For the text-containing cell, return its midpoint in (x, y) coordinate format. 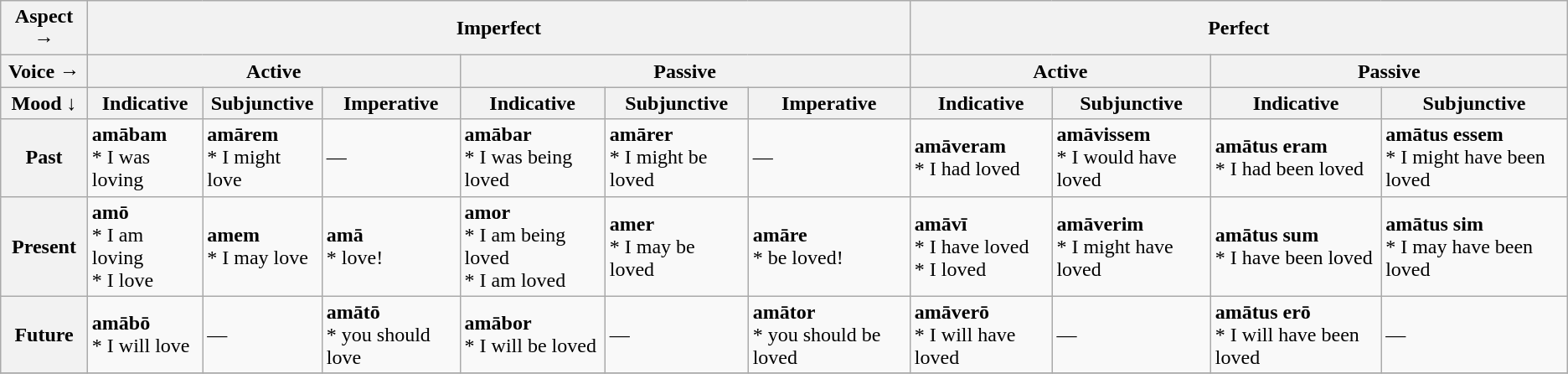
amārer* I might be loved (677, 158)
Aspect → (44, 29)
amāveram* I had loved (981, 158)
amātō* you should love (390, 335)
amātus sum* I have been loved (1295, 247)
amāre* be loved! (829, 247)
amāverō* I will have loved (981, 335)
amor* I am being loved* I am loved (533, 247)
amā* love! (390, 247)
Past (44, 158)
amābam* I was loving (144, 158)
amābor* I will be loved (533, 335)
Voice → (44, 71)
amātus eram* I had been loved (1295, 158)
amātus sim* I may have been loved (1474, 247)
amāvissem* I would have loved (1131, 158)
Perfect (1238, 29)
Future (44, 335)
amāverim* I might have loved (1131, 247)
amem* I may love (263, 247)
amāvī* I have loved* I loved (981, 247)
amārem* I might love (263, 158)
amō* I am loving* I love (144, 247)
amātus erō* I will have been loved (1295, 335)
amātor* you should be loved (829, 335)
amātus essem* I might have been loved (1474, 158)
Mood ↓ (44, 103)
amer* I may be loved (677, 247)
amābō* I will love (144, 335)
Imperfect (498, 29)
Present (44, 247)
amābar* I was being loved (533, 158)
